Extract the [x, y] coordinate from the center of the cell holding the provided text.  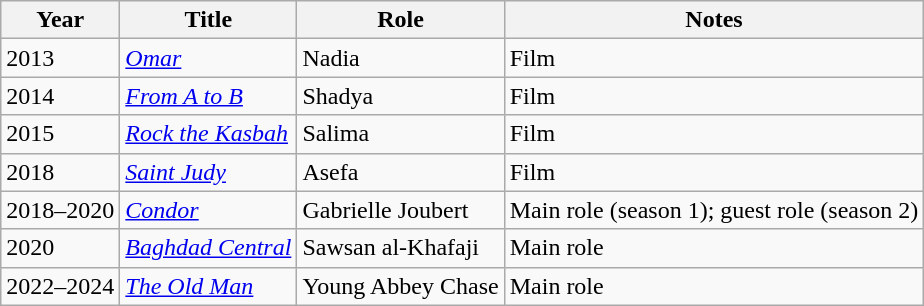
The Old Man [208, 286]
2013 [60, 58]
Asefa [400, 172]
Young Abbey Chase [400, 286]
2018 [60, 172]
Omar [208, 58]
2022–2024 [60, 286]
2014 [60, 96]
Rock the Kasbah [208, 134]
Shadya [400, 96]
Saint Judy [208, 172]
Role [400, 20]
Baghdad Central [208, 248]
Title [208, 20]
Year [60, 20]
Condor [208, 210]
Gabrielle Joubert [400, 210]
Nadia [400, 58]
Notes [714, 20]
2015 [60, 134]
2020 [60, 248]
2018–2020 [60, 210]
From A to B [208, 96]
Main role (season 1); guest role (season 2) [714, 210]
Sawsan al-Khafaji [400, 248]
Salima [400, 134]
